Output the (x, y) coordinate of the center of the cell containing the given text.  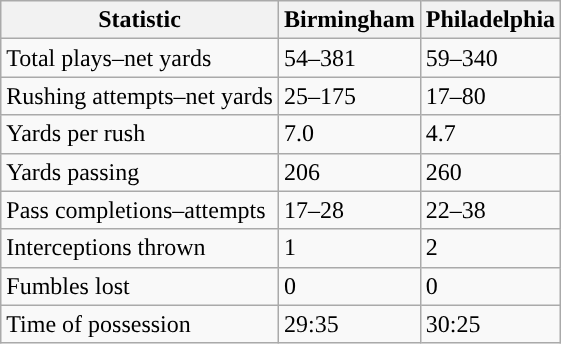
Yards passing (140, 172)
4.7 (490, 134)
30:25 (490, 324)
Yards per rush (140, 134)
29:35 (349, 324)
59–340 (490, 58)
22–38 (490, 210)
1 (349, 248)
Interceptions thrown (140, 248)
17–28 (349, 210)
54–381 (349, 58)
2 (490, 248)
Statistic (140, 20)
7.0 (349, 134)
17–80 (490, 96)
206 (349, 172)
Rushing attempts–net yards (140, 96)
Pass completions–attempts (140, 210)
Total plays–net yards (140, 58)
25–175 (349, 96)
Philadelphia (490, 20)
Time of possession (140, 324)
Fumbles lost (140, 286)
Birmingham (349, 20)
260 (490, 172)
